From the cell containing the given text, extract its center point as [X, Y] coordinate. 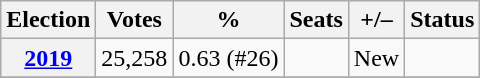
Seats [316, 20]
+/– [376, 20]
% [228, 20]
Election [48, 20]
Votes [134, 20]
25,258 [134, 58]
Status [442, 20]
0.63 (#26) [228, 58]
New [376, 58]
2019 [48, 58]
